Capture the cell that displays the provided text and extract its (x, y) central coordinate. 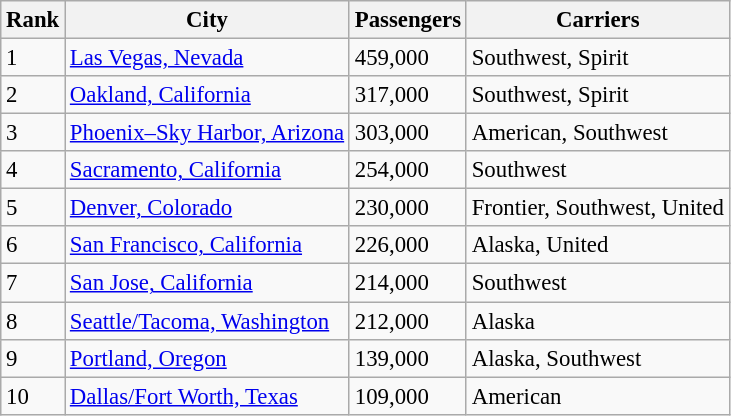
Carriers (598, 20)
Passengers (408, 20)
American, Southwest (598, 133)
3 (33, 133)
5 (33, 208)
6 (33, 245)
459,000 (408, 58)
Alaska, Southwest (598, 358)
226,000 (408, 245)
American (598, 396)
230,000 (408, 208)
8 (33, 321)
Oakland, California (208, 95)
317,000 (408, 95)
Portland, Oregon (208, 358)
San Francisco, California (208, 245)
254,000 (408, 170)
Phoenix–Sky Harbor, Arizona (208, 133)
Seattle/Tacoma, Washington (208, 321)
109,000 (408, 396)
9 (33, 358)
Alaska, United (598, 245)
303,000 (408, 133)
212,000 (408, 321)
Rank (33, 20)
214,000 (408, 283)
7 (33, 283)
4 (33, 170)
Denver, Colorado (208, 208)
2 (33, 95)
Frontier, Southwest, United (598, 208)
Las Vegas, Nevada (208, 58)
1 (33, 58)
139,000 (408, 358)
Alaska (598, 321)
San Jose, California (208, 283)
Sacramento, California (208, 170)
City (208, 20)
10 (33, 396)
Dallas/Fort Worth, Texas (208, 396)
